Search for the cell housing the specified text and yield its [X, Y] center coordinate. 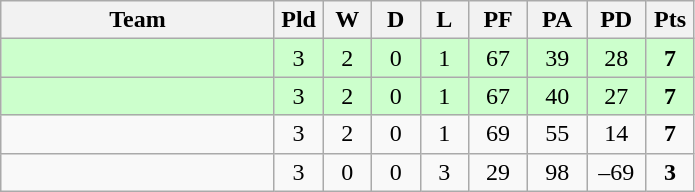
Pld [298, 20]
W [348, 20]
28 [616, 58]
PF [498, 20]
55 [558, 134]
40 [558, 96]
–69 [616, 172]
D [396, 20]
27 [616, 96]
39 [558, 58]
Pts [670, 20]
69 [498, 134]
PA [558, 20]
29 [498, 172]
14 [616, 134]
98 [558, 172]
Team [138, 20]
L [444, 20]
PD [616, 20]
